Locate the cell with the specified text and output its (X, Y) center coordinate. 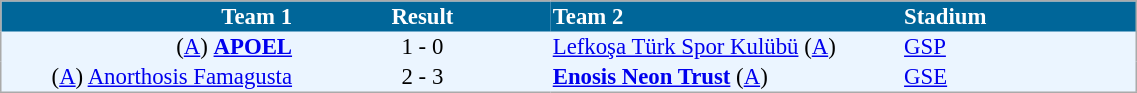
Result (423, 16)
1 - 0 (423, 47)
Stadium (1020, 16)
2 - 3 (423, 77)
Enosis Neon Trust (A) (726, 77)
GSE (1020, 77)
(A) APOEL (148, 47)
GSP (1020, 47)
(A) Anorthosis Famagusta (148, 77)
Team 2 (726, 16)
Team 1 (148, 16)
Lefkoşa Türk Spor Kulübü (A) (726, 47)
